Determine the (X, Y) coordinate at the center of the cell enclosing the given text.  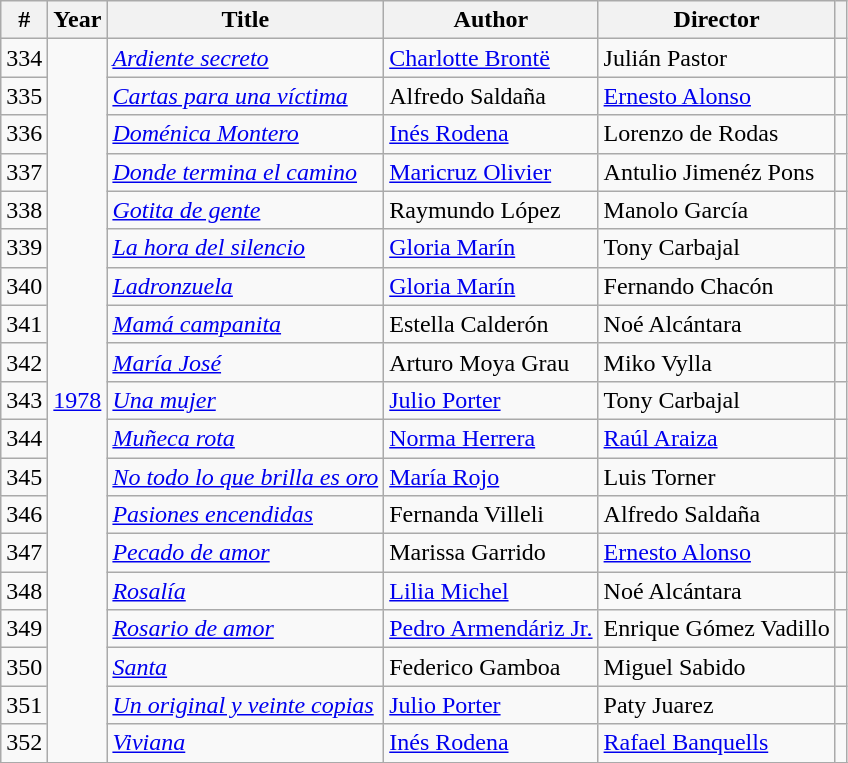
Doménica Montero (246, 134)
Author (491, 20)
Julián Pastor (716, 58)
María Rojo (491, 477)
Charlotte Brontë (491, 58)
# (24, 20)
349 (24, 629)
Ardiente secreto (246, 58)
352 (24, 743)
Santa (246, 667)
337 (24, 172)
345 (24, 477)
Cartas para una víctima (246, 96)
Maricruz Olivier (491, 172)
Ladronzuela (246, 286)
Un original y veinte copias (246, 705)
341 (24, 324)
Rosario de amor (246, 629)
Manolo García (716, 210)
Mamá campanita (246, 324)
Pasiones encendidas (246, 515)
No todo lo que brilla es oro (246, 477)
Pecado de amor (246, 553)
334 (24, 58)
338 (24, 210)
346 (24, 515)
336 (24, 134)
Federico Gamboa (491, 667)
Raúl Araiza (716, 438)
Norma Herrera (491, 438)
Rafael Banquells (716, 743)
Fernando Chacón (716, 286)
María José (246, 362)
Rosalía (246, 591)
Una mujer (246, 400)
Director (716, 20)
Luis Torner (716, 477)
351 (24, 705)
La hora del silencio (246, 248)
350 (24, 667)
Fernanda Villeli (491, 515)
339 (24, 248)
Enrique Gómez Vadillo (716, 629)
Miko Vylla (716, 362)
1978 (78, 400)
Paty Juarez (716, 705)
344 (24, 438)
347 (24, 553)
Viviana (246, 743)
Raymundo López (491, 210)
Title (246, 20)
342 (24, 362)
348 (24, 591)
Lilia Michel (491, 591)
Lorenzo de Rodas (716, 134)
Estella Calderón (491, 324)
Year (78, 20)
Gotita de gente (246, 210)
Donde termina el camino (246, 172)
Muñeca rota (246, 438)
Antulio Jimenéz Pons (716, 172)
343 (24, 400)
Arturo Moya Grau (491, 362)
Pedro Armendáriz Jr. (491, 629)
Miguel Sabido (716, 667)
Marissa Garrido (491, 553)
335 (24, 96)
340 (24, 286)
